Capture the cell that displays the provided text and extract its (X, Y) central coordinate. 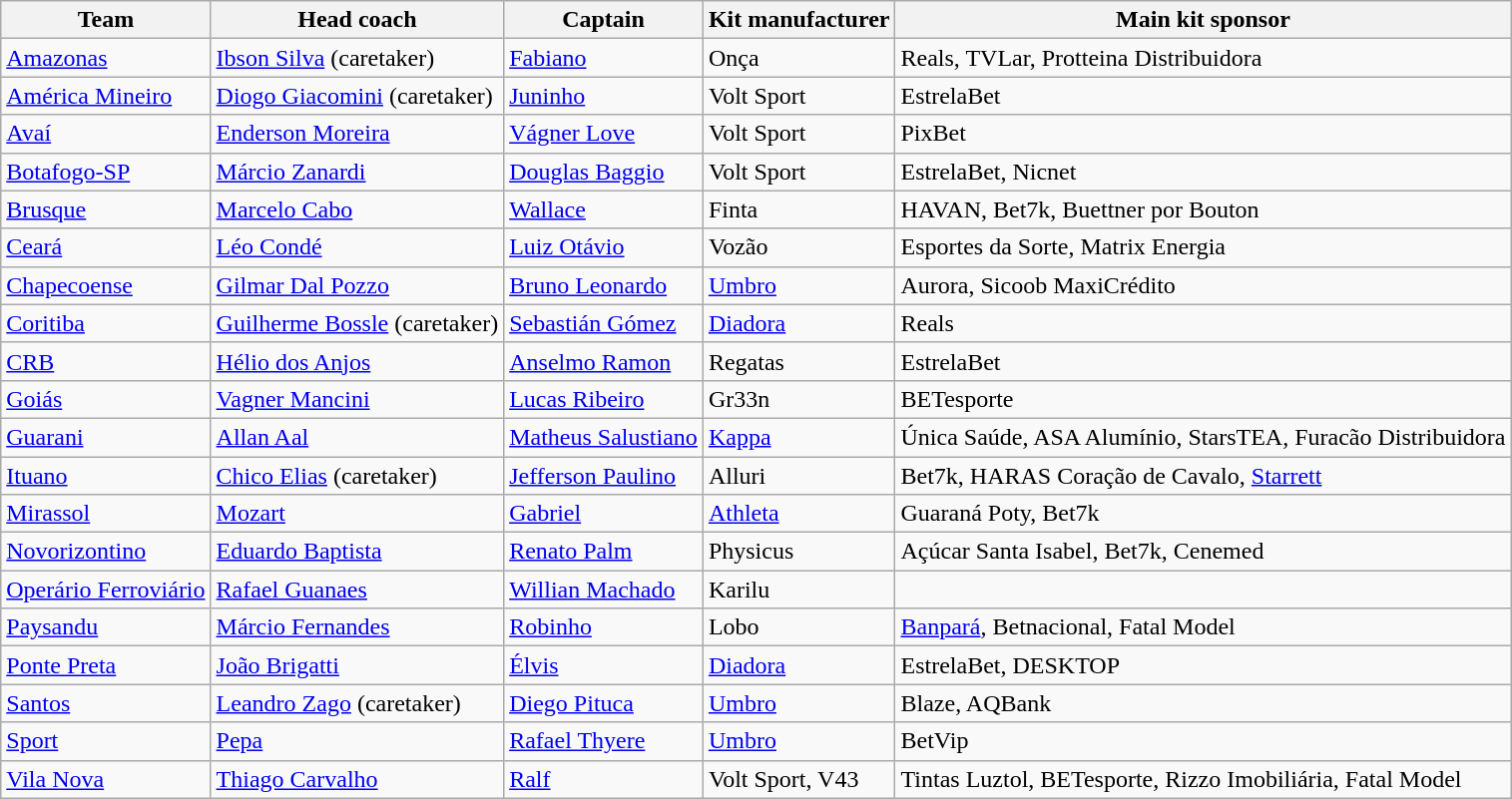
Enderson Moreira (357, 134)
EstrelaBet, DESKTOP (1204, 665)
Ralf (604, 779)
CRB (106, 361)
PixBet (1204, 134)
Aurora, Sicoob MaxiCrédito (1204, 285)
Santos (106, 703)
Kappa (798, 437)
Chico Elias (caretaker) (357, 476)
Blaze, AQBank (1204, 703)
Sebastián Gómez (604, 323)
Willian Machado (604, 590)
Léo Condé (357, 247)
Matheus Salustiano (604, 437)
Márcio Zanardi (357, 172)
Finta (798, 209)
Onça (798, 58)
Captain (604, 20)
Banpará, Betnacional, Fatal Model (1204, 627)
Luiz Otávio (604, 247)
Karilu (798, 590)
Goiás (106, 399)
Guilherme Bossle (caretaker) (357, 323)
Açúcar Santa Isabel, Bet7k, Cenemed (1204, 552)
Avaí (106, 134)
Hélio dos Anjos (357, 361)
Chapecoense (106, 285)
Alluri (798, 476)
Reals, TVLar, Protteina Distribuidora (1204, 58)
Rafael Thyere (604, 741)
Ceará (106, 247)
América Mineiro (106, 96)
Brusque (106, 209)
Lucas Ribeiro (604, 399)
Physicus (798, 552)
Operário Ferroviário (106, 590)
Volt Sport, V43 (798, 779)
Paysandu (106, 627)
EstrelaBet, Nicnet (1204, 172)
Sport (106, 741)
Robinho (604, 627)
Marcelo Cabo (357, 209)
Gilmar Dal Pozzo (357, 285)
Pepa (357, 741)
Team (106, 20)
Vagner Mancini (357, 399)
Kit manufacturer (798, 20)
Amazonas (106, 58)
Vila Nova (106, 779)
Élvis (604, 665)
Diogo Giacomini (caretaker) (357, 96)
Mirassol (106, 514)
BetVip (1204, 741)
Regatas (798, 361)
Renato Palm (604, 552)
João Brigatti (357, 665)
Tintas Luztol, BETesporte, Rizzo Imobiliária, Fatal Model (1204, 779)
Jefferson Paulino (604, 476)
Lobo (798, 627)
Única Saúde, ASA Alumínio, StarsTEA, Furacão Distribuidora (1204, 437)
Guarani (106, 437)
Bet7k, HARAS Coração de Cavalo, Starrett (1204, 476)
Rafael Guanaes (357, 590)
HAVAN, Bet7k, Buettner por Bouton (1204, 209)
Esportes da Sorte, Matrix Energia (1204, 247)
Ituano (106, 476)
Novorizontino (106, 552)
Gr33n (798, 399)
Ibson Silva (caretaker) (357, 58)
Wallace (604, 209)
Gabriel (604, 514)
Leandro Zago (caretaker) (357, 703)
Vágner Love (604, 134)
Vozão (798, 247)
Márcio Fernandes (357, 627)
Allan Aal (357, 437)
Douglas Baggio (604, 172)
Head coach (357, 20)
Main kit sponsor (1204, 20)
Athleta (798, 514)
Botafogo-SP (106, 172)
Coritiba (106, 323)
Ponte Preta (106, 665)
Juninho (604, 96)
BETesporte (1204, 399)
Diego Pituca (604, 703)
Fabiano (604, 58)
Reals (1204, 323)
Bruno Leonardo (604, 285)
Eduardo Baptista (357, 552)
Anselmo Ramon (604, 361)
Thiago Carvalho (357, 779)
Guaraná Poty, Bet7k (1204, 514)
Mozart (357, 514)
